For the text-containing cell, return its midpoint in [X, Y] coordinate format. 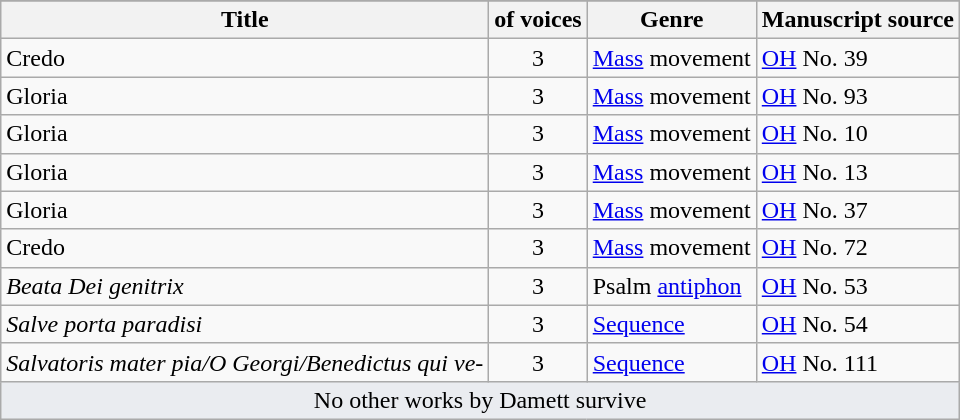
Genre [672, 20]
Psalm antiphon [672, 286]
OH No. 37 [858, 210]
Salve porta paradisi [245, 324]
Beata Dei genitrix [245, 286]
OH No. 10 [858, 134]
Manuscript source [858, 20]
OH No. 111 [858, 362]
Salvatoris mater pia/O Georgi/Benedictus qui ve- [245, 362]
Title [245, 20]
OH No. 39 [858, 58]
OH No. 54 [858, 324]
OH No. 53 [858, 286]
OH No. 13 [858, 172]
OH No. 93 [858, 96]
OH No. 72 [858, 248]
of voices [538, 20]
No other works by Damett survive [480, 400]
